For the text-containing cell, return its midpoint in (x, y) coordinate format. 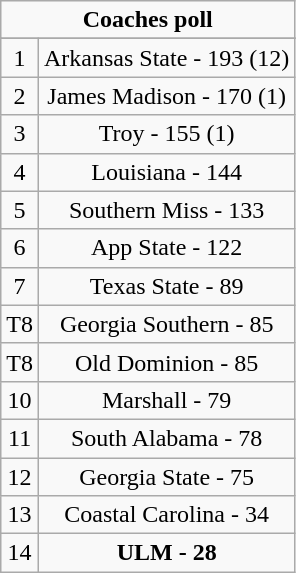
3 (20, 134)
14 (20, 553)
ULM - 28 (166, 553)
Texas State - 89 (166, 286)
Southern Miss - 133 (166, 210)
12 (20, 477)
2 (20, 96)
4 (20, 172)
Coastal Carolina - 34 (166, 515)
Georgia Southern - 85 (166, 324)
Marshall - 79 (166, 400)
Georgia State - 75 (166, 477)
Coaches poll (148, 20)
James Madison - 170 (1) (166, 96)
Troy - 155 (1) (166, 134)
10 (20, 400)
App State - 122 (166, 248)
13 (20, 515)
7 (20, 286)
5 (20, 210)
Louisiana - 144 (166, 172)
South Alabama - 78 (166, 438)
11 (20, 438)
6 (20, 248)
Arkansas State - 193 (12) (166, 58)
Old Dominion - 85 (166, 362)
1 (20, 58)
